Detect which cell encompasses the target text, then output its (X, Y) center coordinate. 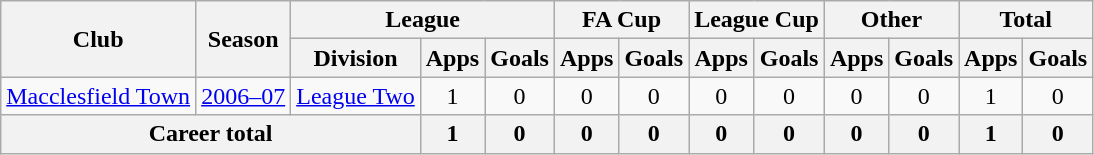
2006–07 (244, 96)
FA Cup (621, 20)
Macclesfield Town (98, 96)
Division (356, 58)
Other (891, 20)
Season (244, 39)
Total (1026, 20)
Career total (211, 134)
League Two (356, 96)
League (423, 20)
Club (98, 39)
League Cup (757, 20)
